Identify which cell holds the provided text, then report its [X, Y] central coordinate. 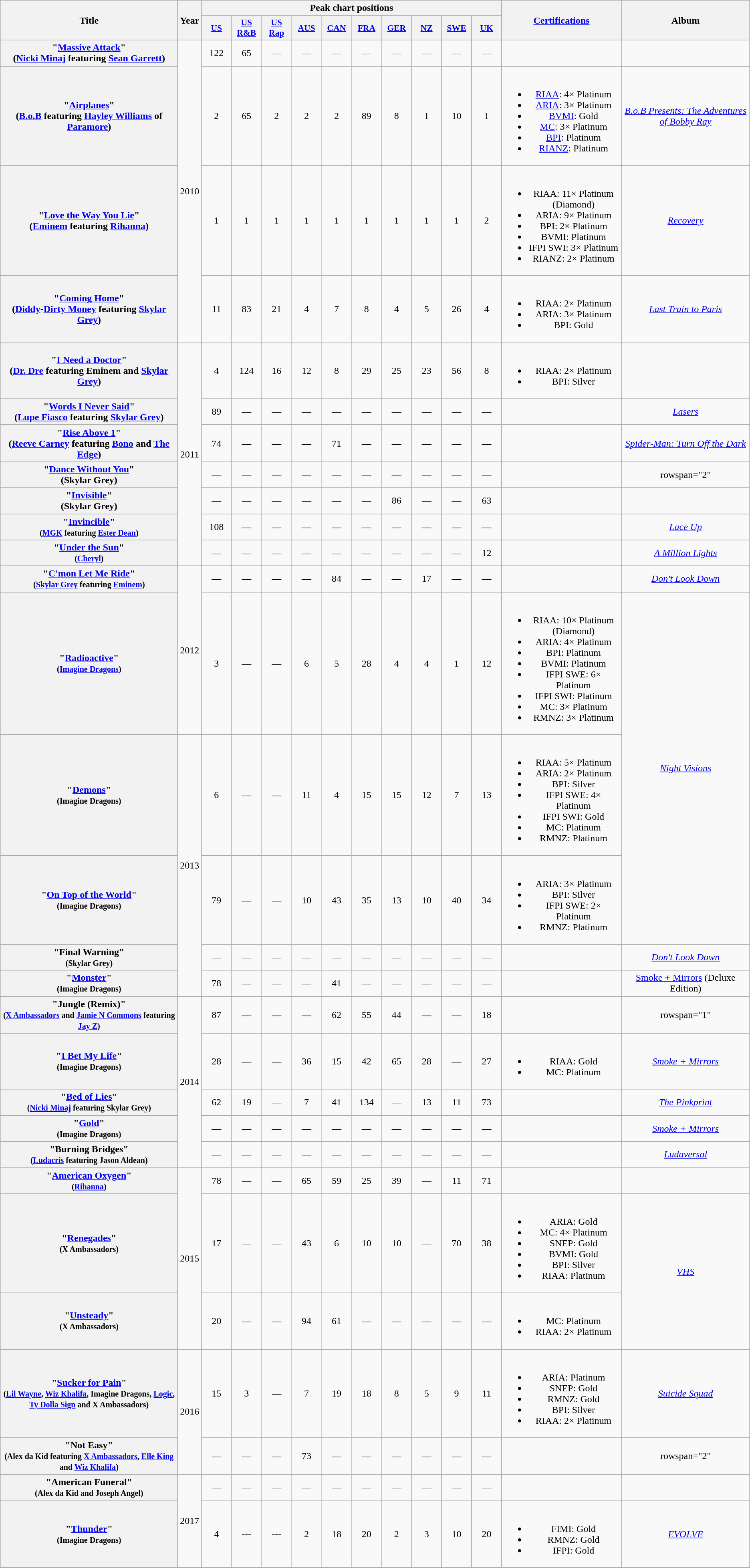
USRap [276, 28]
"Coming Home"(Diddy-Dirty Money featuring Skylar Grey) [89, 309]
"Under the Sun"(Cheryl) [89, 553]
"Massive Attack"(Nicki Minaj featuring Sean Garrett) [89, 53]
The Pinkprint [685, 1102]
"Gold"(Imagine Dragons) [89, 1128]
"Bed of Lies"(Nicki Minaj featuring Skylar Grey) [89, 1102]
9 [457, 1393]
87 [216, 1015]
83 [247, 309]
"Love the Way You Lie"(Eminem featuring Rihanna) [89, 220]
"Rise Above 1"(Reeve Carney featuring Bono and The Edge) [89, 443]
B.o.B Presents: The Adventures of Bobby Ray [685, 116]
RIAA: 2× PlatinumARIA: 3× PlatinumBPI: Gold [562, 309]
"I Need a Doctor"(Dr. Dre featuring Eminem and Skylar Grey) [89, 371]
44 [397, 1015]
SWE [457, 28]
Last Train to Paris [685, 309]
FRA [366, 28]
NZ [426, 28]
"Monster"(Imagine Dragons) [89, 983]
29 [366, 371]
"Airplanes"(B.o.B featuring Hayley Williams of Paramore) [89, 116]
AUS [307, 28]
38 [486, 1243]
RIAA: GoldMC: Platinum [562, 1061]
Peak chart positions [352, 8]
RIAA: 5× PlatinumARIA: 2× PlatinumBPI: SilverIFPI SWE: 4× PlatinumIFPI SWI: GoldMC: PlatinumRMNZ: Platinum [562, 795]
55 [366, 1015]
2012 [190, 651]
Recovery [685, 220]
2017 [190, 1521]
GER [397, 28]
56 [457, 371]
Ludaversal [685, 1155]
Lasers [685, 412]
CAN [337, 28]
Album [685, 20]
86 [397, 501]
Certifications [562, 20]
"Radioactive"(Imagine Dragons) [89, 663]
27 [486, 1061]
108 [216, 526]
US [216, 28]
42 [366, 1061]
rowspan="1" [685, 1015]
A Million Lights [685, 553]
"American Funeral"(Alex da Kid and Joseph Angel) [89, 1488]
2015 [190, 1258]
"Unsteady"(X Ambassadors) [89, 1321]
UK [486, 28]
ARIA: PlatinumSNEP: GoldRMNZ: GoldBPI: SilverRIAA: 2× Platinum [562, 1393]
Spider-Man: Turn Off the Dark [685, 443]
79 [216, 900]
"Thunder"(Imagine Dragons) [89, 1534]
2016 [190, 1412]
122 [216, 53]
59 [337, 1180]
"American Oxygen"(Rihanna) [89, 1180]
"Not Easy"(Alex da Kid featuring X Ambassadors, Elle King and Wiz Khalifa) [89, 1456]
RIAA: 11× Platinum(Diamond)ARIA: 9× PlatinumBPI: 2× PlatinumBVMI: PlatinumIFPI SWI: 3× PlatinumRIANZ: 2× Platinum [562, 220]
"Dance Without You"(Skylar Grey) [89, 474]
Year [190, 20]
ARIA: 3× PlatinumBPI: SilverIFPI SWE: 2× PlatinumRMNZ: Platinum [562, 900]
"Words I Never Said"(Lupe Fiasco featuring Skylar Grey) [89, 412]
74 [216, 443]
RIAA: 2× PlatinumBPI: Silver [562, 371]
40 [457, 900]
"Sucker for Pain"(Lil Wayne, Wiz Khalifa, Imagine Dragons, Logic, Ty Dolla Sign and X Ambassadors) [89, 1393]
61 [337, 1321]
EVOLVE [685, 1534]
FIMI: GoldRMNZ: GoldIFPI: Gold [562, 1534]
RIAA: 10× Platinum (Diamond)ARIA: 4× PlatinumBPI: PlatinumBVMI: PlatinumIFPI SWE: 6× PlatinumIFPI SWI: PlatinumMC: 3× PlatinumRMNZ: 3× Platinum [562, 663]
26 [457, 309]
Night Visions [685, 768]
35 [366, 900]
39 [397, 1180]
"C'mon Let Me Ride"(Skylar Grey featuring Eminem) [89, 579]
94 [307, 1321]
63 [486, 501]
"Invincible"(MGK featuring Ester Dean) [89, 526]
2014 [190, 1082]
"Demons"(Imagine Dragons) [89, 795]
124 [247, 371]
"Invisible"(Skylar Grey) [89, 501]
134 [366, 1102]
"Renegades"(X Ambassadors) [89, 1243]
Lace Up [685, 526]
"Burning Bridges"(Ludacris featuring Jason Aldean) [89, 1155]
VHS [685, 1271]
70 [457, 1243]
36 [307, 1061]
RIAA: 4× PlatinumARIA: 3× PlatinumBVMI: GoldMC: 3× PlatinumBPI: PlatinumRIANZ: Platinum [562, 116]
MC: PlatinumRIAA: 2× Platinum [562, 1321]
21 [276, 309]
"Jungle (Remix)"(X Ambassadors and Jamie N Commons featuring Jay Z) [89, 1015]
84 [337, 579]
Title [89, 20]
2010 [190, 191]
ARIA: GoldMC: 4× PlatinumSNEP: GoldBVMI: GoldBPI: SilverRIAA: Platinum [562, 1243]
2011 [190, 454]
34 [486, 900]
23 [426, 371]
USR&B [247, 28]
16 [276, 371]
Suicide Squad [685, 1393]
2013 [190, 865]
"I Bet My Life"(Imagine Dragons) [89, 1061]
Smoke + Mirrors (Deluxe Edition) [685, 983]
"Final Warning"(Skylar Grey) [89, 957]
"On Top of the World"(Imagine Dragons) [89, 900]
